For the text-containing cell, return its midpoint in [X, Y] coordinate format. 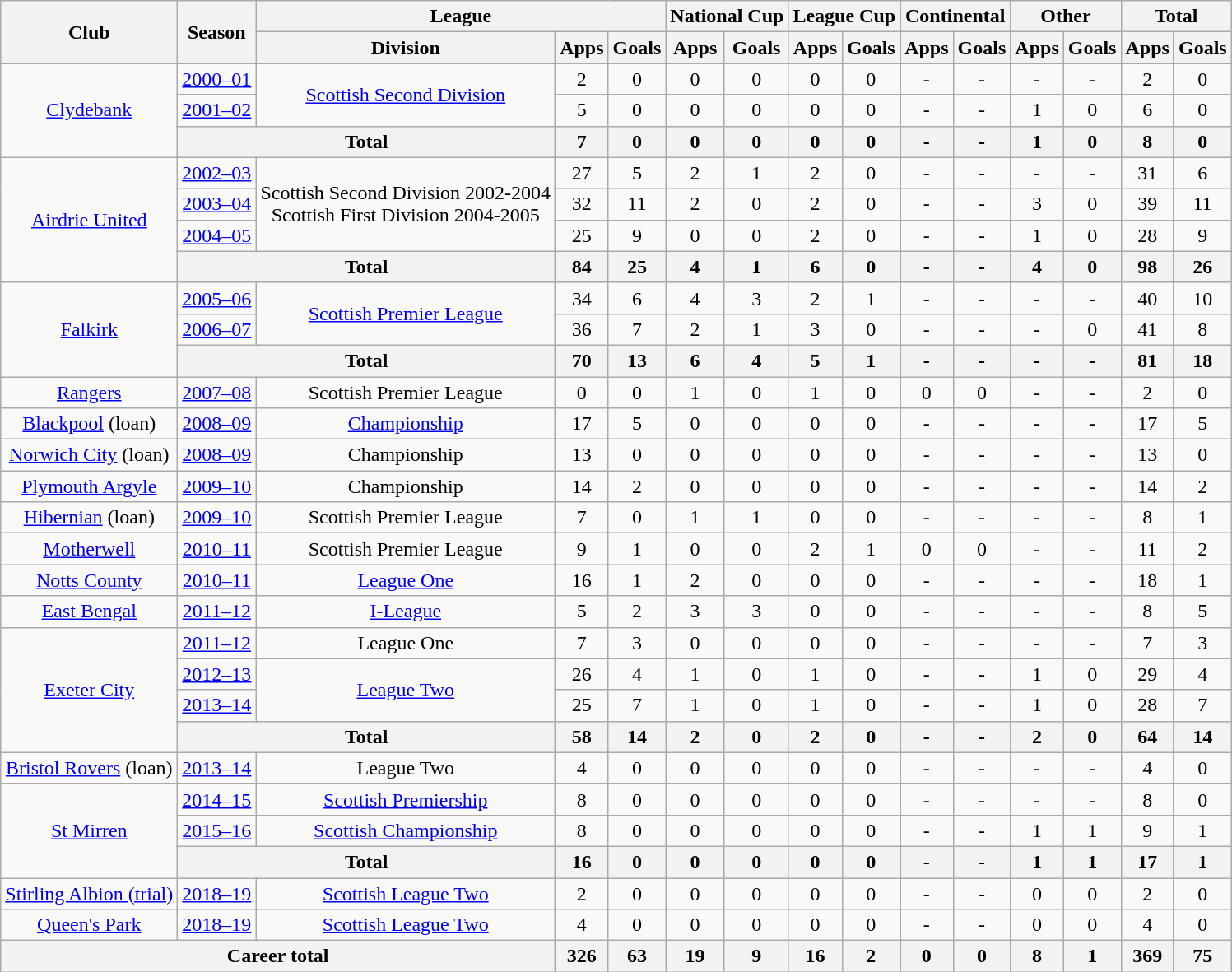
Division [406, 48]
Norwich City (loan) [89, 455]
2015–16 [217, 830]
70 [582, 360]
St Mirren [89, 830]
Airdrie United [89, 220]
Scottish Premiership [406, 799]
31 [1147, 173]
98 [1147, 267]
32 [582, 204]
Other [1066, 16]
2001–02 [217, 110]
2012–13 [217, 674]
Stirling Albion (trial) [89, 893]
Exeter City [89, 690]
League Cup [844, 16]
39 [1147, 204]
41 [1147, 329]
Motherwell [89, 549]
East Bengal [89, 612]
Continental [955, 16]
10 [1202, 298]
27 [582, 173]
Blackpool (loan) [89, 424]
84 [582, 267]
Falkirk [89, 329]
Scottish Championship [406, 830]
Queen's Park [89, 925]
Rangers [89, 393]
Notts County [89, 580]
Scottish Second Division [406, 95]
58 [582, 737]
League [461, 16]
2000–01 [217, 79]
Clydebank [89, 110]
2002–03 [217, 173]
2004–05 [217, 235]
326 [582, 956]
Hibernian (loan) [89, 518]
81 [1147, 360]
369 [1147, 956]
Club [89, 32]
2007–08 [217, 393]
2014–15 [217, 799]
Scottish Second Division 2002-2004Scottish First Division 2004-2005 [406, 204]
75 [1202, 956]
I-League [406, 612]
19 [695, 956]
64 [1147, 737]
2006–07 [217, 329]
2005–06 [217, 298]
Career total [278, 956]
National Cup [728, 16]
34 [582, 298]
Bristol Rovers (loan) [89, 768]
Plymouth Argyle [89, 486]
36 [582, 329]
2003–04 [217, 204]
40 [1147, 298]
63 [637, 956]
29 [1147, 674]
Season [217, 32]
